Provide the (x, y) coordinate of the cell's center where the given text is located.  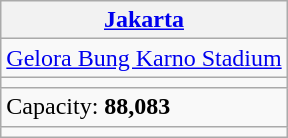
Capacity: 88,083 (144, 107)
Jakarta (144, 20)
Gelora Bung Karno Stadium (144, 58)
